Return the [X, Y] coordinate for the center point of the cell that contains the specified text.  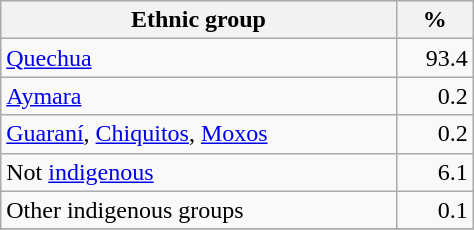
Ethnic group [198, 20]
% [434, 20]
Other indigenous groups [198, 210]
93.4 [434, 58]
Not indigenous [198, 172]
Aymara [198, 96]
0.1 [434, 210]
Quechua [198, 58]
6.1 [434, 172]
Guaraní, Chiquitos, Moxos [198, 134]
